Capture the cell that displays the provided text and extract its [x, y] central coordinate. 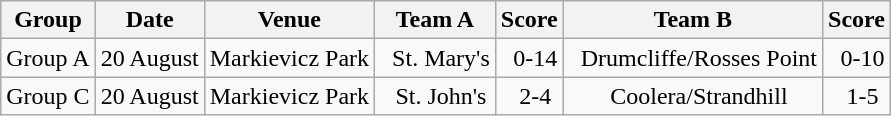
0-14 [529, 58]
Venue [289, 20]
St. Mary's [436, 58]
2-4 [529, 96]
Coolera/Strandhill [692, 96]
St. John's [436, 96]
0-10 [857, 58]
1-5 [857, 96]
Team A [436, 20]
Date [150, 20]
Group A [48, 58]
Group [48, 20]
Group C [48, 96]
Team B [692, 20]
Drumcliffe/Rosses Point [692, 58]
